Find where the given text appears and provide that cell's center as (X, Y) coordinate. 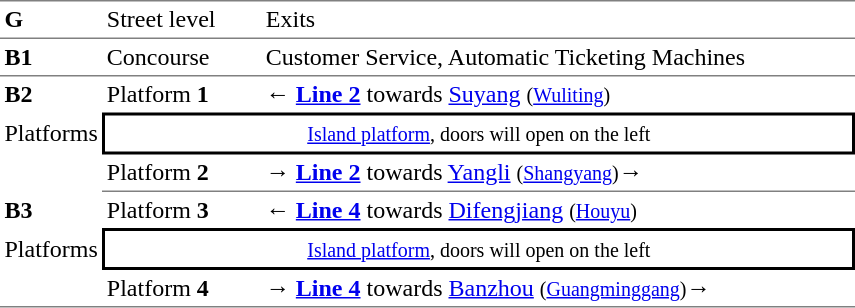
Platform 4 (182, 289)
Concourse (182, 58)
Street level (182, 19)
→ Line 4 towards Banzhou (Guangminggang)→ (558, 289)
B2 (51, 94)
Platform 2 (182, 173)
→ Line 2 towards Yangli (Shangyang)→ (558, 173)
Exits (558, 19)
G (51, 19)
B3 (51, 210)
← Line 4 towards Difengjiang (Houyu) (558, 210)
B1 (51, 58)
Platform 1 (182, 94)
Customer Service, Automatic Ticketing Machines (558, 58)
Platform 3 (182, 210)
← Line 2 towards Suyang (Wuliting) (558, 94)
